Search for the cell housing the specified text and yield its (x, y) center coordinate. 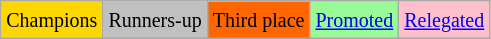
Third place (258, 20)
Relegated (444, 20)
Promoted (354, 20)
Runners-up (155, 20)
Champions (52, 20)
